Locate the cell with the specified text and output its [X, Y] center coordinate. 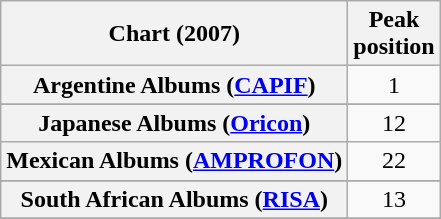
13 [394, 199]
Peakposition [394, 34]
South African Albums (RISA) [174, 199]
Mexican Albums (AMPROFON) [174, 161]
12 [394, 123]
Chart (2007) [174, 34]
Japanese Albums (Oricon) [174, 123]
Argentine Albums (CAPIF) [174, 85]
1 [394, 85]
22 [394, 161]
